Return [X, Y] of the center of cell containing provided text 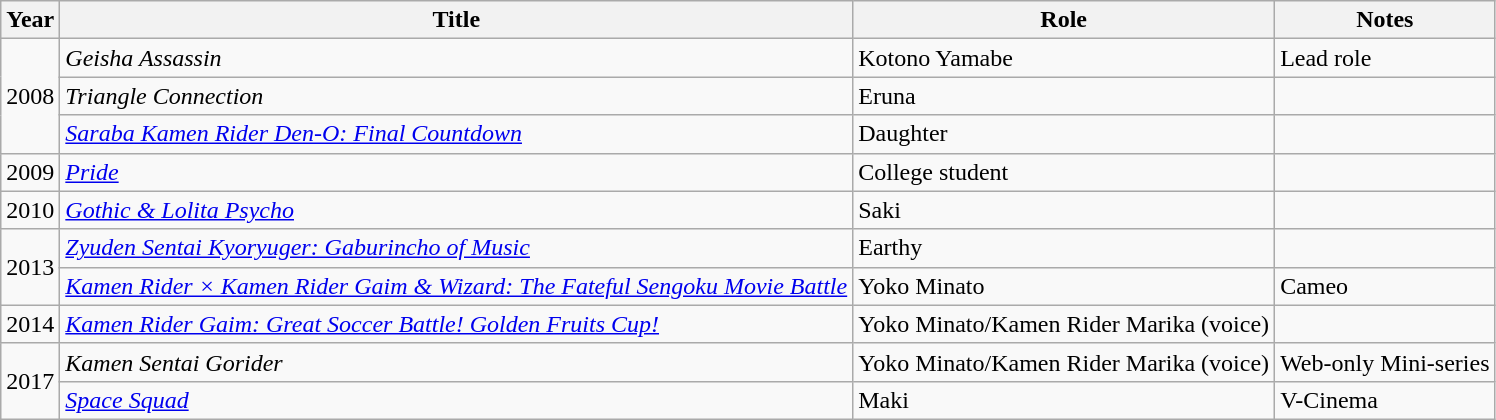
2013 [30, 267]
Earthy [1064, 248]
Notes [1385, 20]
Kamen Rider Gaim: Great Soccer Battle! Golden Fruits Cup! [456, 324]
Eruna [1064, 96]
Triangle Connection [456, 96]
Kamen Sentai Gorider [456, 362]
2009 [30, 172]
Year [30, 20]
Pride [456, 172]
Web-only Mini-series [1385, 362]
V-Cinema [1385, 400]
Saki [1064, 210]
2017 [30, 381]
Kotono Yamabe [1064, 58]
Zyuden Sentai Kyoryuger: Gaburincho of Music [456, 248]
Title [456, 20]
Role [1064, 20]
College student [1064, 172]
Maki [1064, 400]
Yoko Minato [1064, 286]
Daughter [1064, 134]
Saraba Kamen Rider Den-O: Final Countdown [456, 134]
Space Squad [456, 400]
Gothic & Lolita Psycho [456, 210]
2010 [30, 210]
Geisha Assassin [456, 58]
Lead role [1385, 58]
2014 [30, 324]
Kamen Rider × Kamen Rider Gaim & Wizard: The Fateful Sengoku Movie Battle [456, 286]
2008 [30, 96]
Cameo [1385, 286]
